Locate the cell with the specified text and output its [x, y] center coordinate. 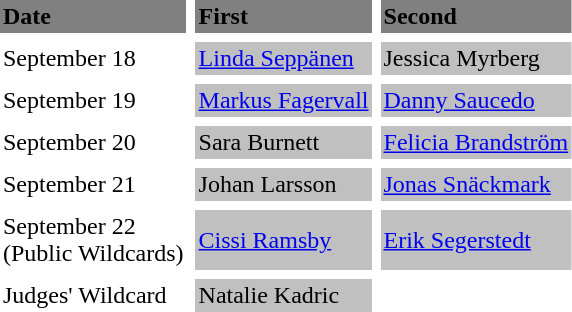
September 18 [94, 58]
Erik Segerstedt [476, 240]
September 22(Public Wildcards) [94, 240]
Danny Saucedo [476, 100]
September 20 [94, 142]
Felicia Brandström [476, 142]
Sara Burnett [284, 142]
Markus Fagervall [284, 100]
Natalie Kadric [284, 296]
First [284, 16]
September 19 [94, 100]
Cissi Ramsby [284, 240]
Date [94, 16]
Johan Larsson [284, 184]
Second [476, 16]
Jonas Snäckmark [476, 184]
September 21 [94, 184]
Judges' Wildcard [94, 296]
Linda Seppänen [284, 58]
Jessica Myrberg [476, 58]
